Provide the (x, y) coordinate of the cell's center where the given text is located.  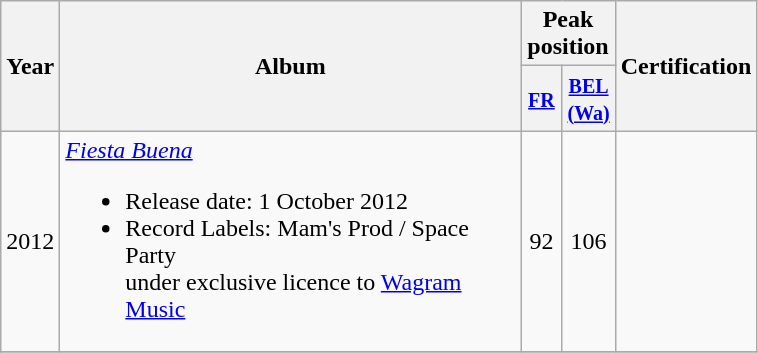
106 (588, 242)
Certification (686, 66)
Fiesta BuenaRelease date: 1 October 2012Record Labels: Mam's Prod / Space Party under exclusive licence to Wagram Music (290, 242)
FR (542, 98)
BEL (Wa) (588, 98)
Year (30, 66)
Peak position (568, 34)
2012 (30, 242)
Album (290, 66)
92 (542, 242)
